Return the (x, y) coordinate for the center point of the cell that contains the specified text.  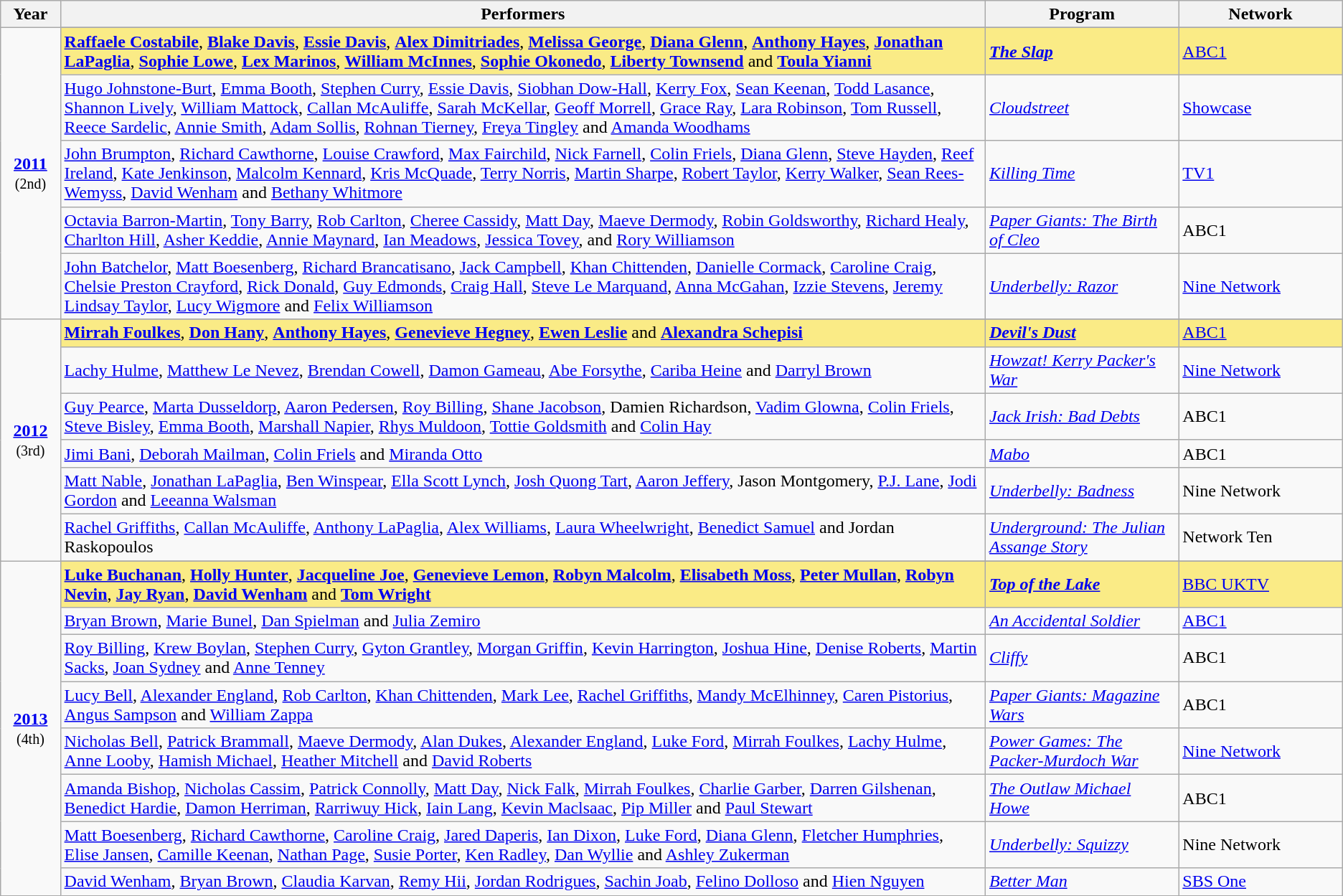
Mabo (1082, 453)
Paper Giants: The Birth of Cleo (1082, 230)
Paper Giants: Magazine Wars (1082, 704)
Cloudstreet (1082, 108)
Underbelly: Squizzy (1082, 845)
Rachel Griffiths, Callan McAuliffe, Anthony LaPaglia, Alex Williams, Laura Wheelwright, Benedict Samuel and Jordan Raskopoulos (522, 537)
Jack Irish: Bad Debts (1082, 416)
Underground: The Julian Assange Story (1082, 537)
2013(4th) (30, 728)
Bryan Brown, Marie Bunel, Dan Spielman and Julia Zemiro (522, 621)
Network Ten (1260, 537)
Mirrah Foulkes, Don Hany, Anthony Hayes, Genevieve Hegney, Ewen Leslie and Alexandra Schepisi (522, 333)
Better Man (1082, 882)
Jimi Bani, Deborah Mailman, Colin Friels and Miranda Otto (522, 453)
An Accidental Soldier (1082, 621)
Showcase (1260, 108)
Devil's Dust (1082, 333)
David Wenham, Bryan Brown, Claudia Karvan, Remy Hii, Jordan Rodrigues, Sachin Joab, Felino Dolloso and Hien Nguyen (522, 882)
Lachy Hulme, Matthew Le Nevez, Brendan Cowell, Damon Gameau, Abe Forsythe, Cariba Heine and Darryl Brown (522, 370)
2012(3rd) (30, 440)
The Slap (1082, 52)
Cliffy (1082, 659)
Underbelly: Badness (1082, 491)
TV1 (1260, 174)
Top of the Lake (1082, 584)
Power Games: The Packer-Murdoch War (1082, 752)
BBC UKTV (1260, 584)
Network (1260, 14)
2011(2nd) (30, 174)
Underbelly: Razor (1082, 286)
Year (30, 14)
Program (1082, 14)
Performers (522, 14)
The Outlaw Michael Howe (1082, 798)
SBS One (1260, 882)
Killing Time (1082, 174)
Howzat! Kerry Packer's War (1082, 370)
